Return (x, y) of the center of cell containing provided text 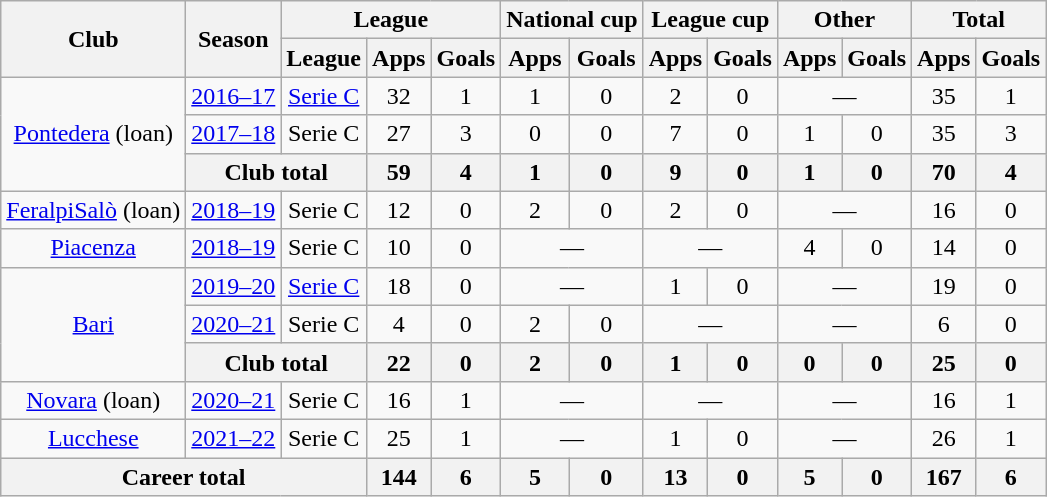
Other (844, 20)
19 (944, 286)
10 (399, 248)
Pontedera (loan) (94, 134)
22 (399, 362)
Novara (loan) (94, 400)
Total (979, 20)
59 (399, 172)
32 (399, 96)
League cup (710, 20)
7 (675, 134)
2017–18 (234, 134)
National cup (572, 20)
70 (944, 172)
18 (399, 286)
2019–20 (234, 286)
Piacenza (94, 248)
Career total (184, 477)
13 (675, 477)
14 (944, 248)
26 (944, 438)
12 (399, 210)
Bari (94, 324)
144 (399, 477)
Season (234, 39)
2016–17 (234, 96)
9 (675, 172)
2021–22 (234, 438)
Lucchese (94, 438)
167 (944, 477)
27 (399, 134)
FeralpiSalò (loan) (94, 210)
Club (94, 39)
